Provide the [X, Y] coordinate of the cell's center where the given text is located.  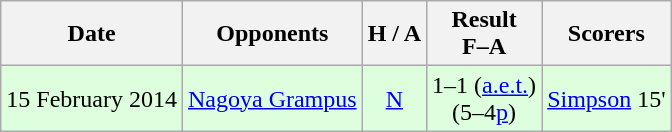
Simpson 15' [606, 98]
15 February 2014 [92, 98]
Date [92, 34]
ResultF–A [484, 34]
H / A [394, 34]
N [394, 98]
1–1 (a.e.t.)(5–4p) [484, 98]
Scorers [606, 34]
Opponents [272, 34]
Nagoya Grampus [272, 98]
